Search for the cell housing the specified text and yield its (x, y) center coordinate. 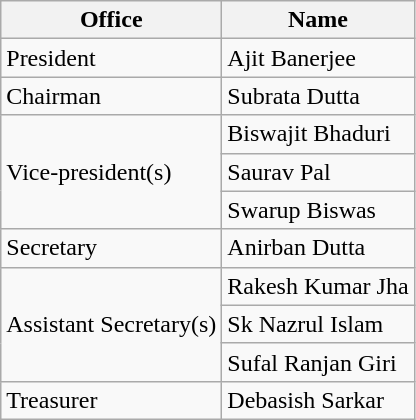
Biswajit Bhaduri (318, 134)
Assistant Secretary(s) (112, 324)
Name (318, 20)
Secretary (112, 248)
Office (112, 20)
Treasurer (112, 400)
President (112, 58)
Vice-president(s) (112, 172)
Rakesh Kumar Jha (318, 286)
Chairman (112, 96)
Debasish Sarkar (318, 400)
Sk Nazrul Islam (318, 324)
Anirban Dutta (318, 248)
Saurav Pal (318, 172)
Ajit Banerjee (318, 58)
Sufal Ranjan Giri (318, 362)
Swarup Biswas (318, 210)
Subrata Dutta (318, 96)
